Identify which cell holds the provided text, then report its [X, Y] central coordinate. 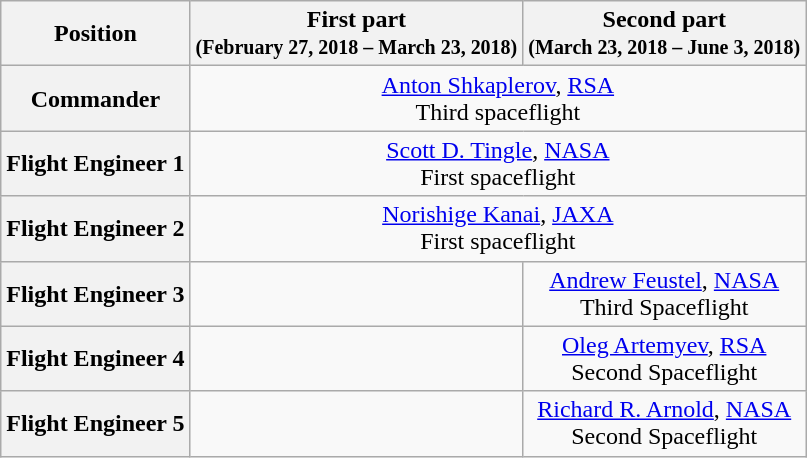
Richard R. Arnold, NASASecond Spaceflight [664, 424]
Scott D. Tingle, NASAFirst spaceflight [498, 164]
Second part(March 23, 2018 – June 3, 2018) [664, 34]
Flight Engineer 1 [96, 164]
Position [96, 34]
Commander [96, 98]
Flight Engineer 4 [96, 358]
Andrew Feustel, NASAThird Spaceflight [664, 294]
Flight Engineer 5 [96, 424]
Norishige Kanai, JAXAFirst spaceflight [498, 228]
Oleg Artemyev, RSASecond Spaceflight [664, 358]
First part(February 27, 2018 – March 23, 2018) [356, 34]
Flight Engineer 2 [96, 228]
Anton Shkaplerov, RSAThird spaceflight [498, 98]
Flight Engineer 3 [96, 294]
